Search for the cell housing the specified text and yield its [x, y] center coordinate. 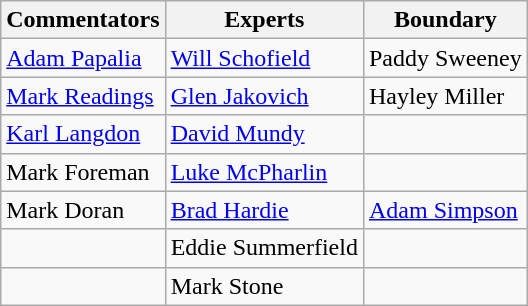
Glen Jakovich [264, 96]
Commentators [83, 20]
Boundary [445, 20]
Karl Langdon [83, 134]
Brad Hardie [264, 210]
David Mundy [264, 134]
Paddy Sweeney [445, 58]
Mark Readings [83, 96]
Mark Foreman [83, 172]
Experts [264, 20]
Adam Papalia [83, 58]
Mark Stone [264, 286]
Will Schofield [264, 58]
Adam Simpson [445, 210]
Hayley Miller [445, 96]
Eddie Summerfield [264, 248]
Luke McPharlin [264, 172]
Mark Doran [83, 210]
